Return the (x, y) coordinate for the center point of the cell that contains the specified text.  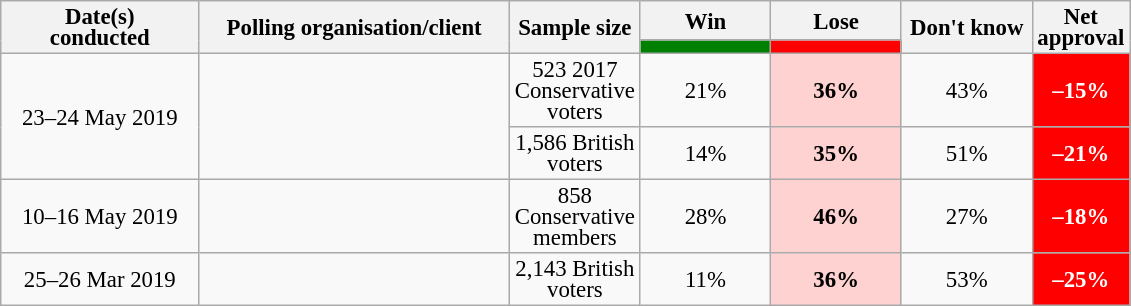
51% (966, 154)
46% (836, 217)
21% (706, 91)
14% (706, 154)
Polling organisation/client (354, 28)
28% (706, 217)
1,586 British voters (574, 154)
23–24 May 2019 (100, 117)
11% (706, 280)
–18% (1081, 217)
Lose (836, 20)
Win (706, 20)
–15% (1081, 91)
53% (966, 280)
523 2017 Conservative voters (574, 91)
Date(s)conducted (100, 28)
858 Conservative members (574, 217)
43% (966, 91)
Sample size (574, 28)
Don't know (966, 28)
25–26 Mar 2019 (100, 280)
2,143 British voters (574, 280)
27% (966, 217)
Net approval (1081, 28)
10–16 May 2019 (100, 217)
–25% (1081, 280)
35% (836, 154)
–21% (1081, 154)
